Identify which cell holds the provided text, then report its [x, y] central coordinate. 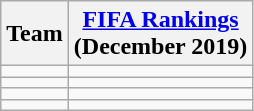
FIFA Rankings(December 2019) [160, 34]
Team [35, 34]
